Detect which cell encompasses the target text, then output its [x, y] center coordinate. 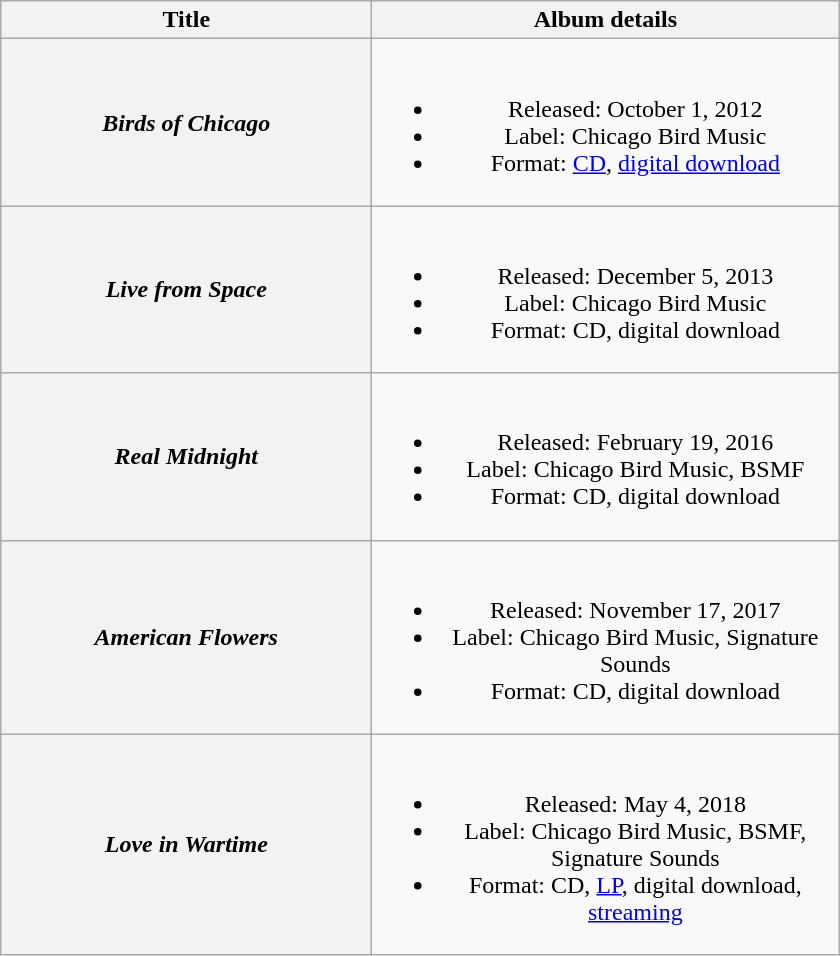
Love in Wartime [186, 844]
Album details [606, 20]
Released: December 5, 2013Label: Chicago Bird MusicFormat: CD, digital download [606, 290]
Live from Space [186, 290]
Title [186, 20]
Real Midnight [186, 456]
American Flowers [186, 637]
Released: May 4, 2018Label: Chicago Bird Music, BSMF, Signature SoundsFormat: CD, LP, digital download, streaming [606, 844]
Released: October 1, 2012Label: Chicago Bird MusicFormat: CD, digital download [606, 122]
Released: November 17, 2017Label: Chicago Bird Music, Signature SoundsFormat: CD, digital download [606, 637]
Birds of Chicago [186, 122]
Released: February 19, 2016Label: Chicago Bird Music, BSMFFormat: CD, digital download [606, 456]
